Extract the [X, Y] coordinate from the center of the cell holding the provided text.  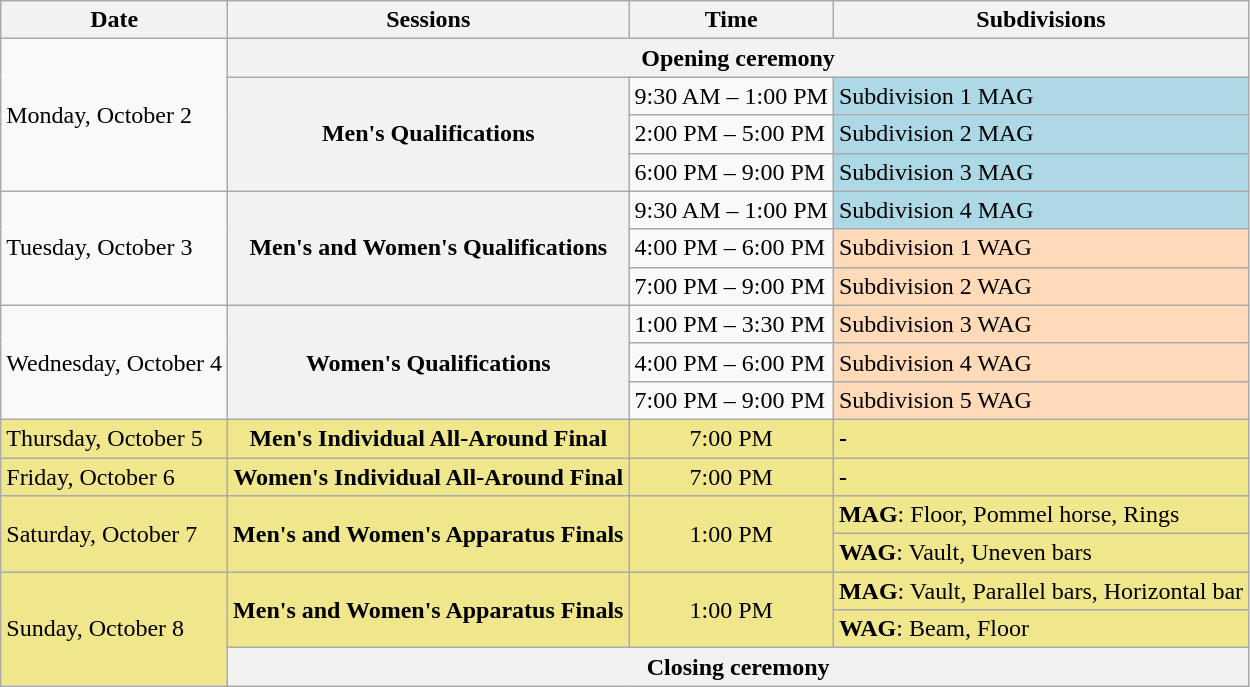
Subdivision 3 MAG [1040, 172]
Subdivision 3 WAG [1040, 324]
Subdivision 2 MAG [1040, 134]
1:00 PM – 3:30 PM [731, 324]
Sessions [428, 20]
Women's Qualifications [428, 362]
MAG: Vault, Parallel bars, Horizontal bar [1040, 591]
Subdivision 5 WAG [1040, 400]
Men's and Women's Qualifications [428, 248]
Subdivision 4 WAG [1040, 362]
Thursday, October 5 [114, 438]
Subdivision 4 MAG [1040, 210]
Wednesday, October 4 [114, 362]
Sunday, October 8 [114, 629]
Tuesday, October 3 [114, 248]
WAG: Beam, Floor [1040, 629]
Men's Qualifications [428, 134]
Men's Individual All-Around Final [428, 438]
Subdivision 1 MAG [1040, 96]
Subdivision 1 WAG [1040, 248]
Date [114, 20]
6:00 PM – 9:00 PM [731, 172]
Subdivision 2 WAG [1040, 286]
Subdivisions [1040, 20]
Time [731, 20]
Monday, October 2 [114, 115]
MAG: Floor, Pommel horse, Rings [1040, 515]
Opening ceremony [738, 58]
2:00 PM – 5:00 PM [731, 134]
Saturday, October 7 [114, 534]
Friday, October 6 [114, 477]
WAG: Vault, Uneven bars [1040, 553]
Women's Individual All-Around Final [428, 477]
Closing ceremony [738, 667]
